For the text-containing cell, return its midpoint in [X, Y] coordinate format. 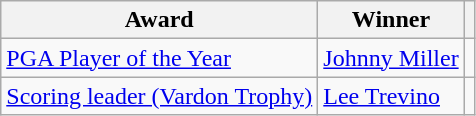
Winner [391, 20]
PGA Player of the Year [160, 58]
Scoring leader (Vardon Trophy) [160, 96]
Johnny Miller [391, 58]
Lee Trevino [391, 96]
Award [160, 20]
